Provide the [x, y] coordinate of the cell's center where the given text is located.  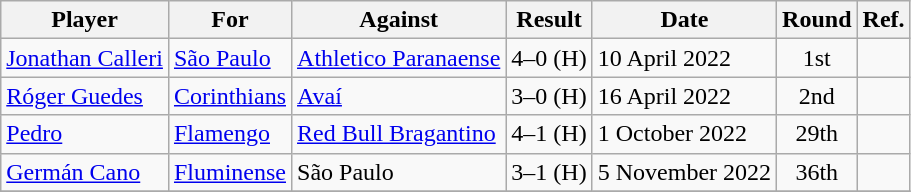
1 October 2022 [684, 134]
Avaí [399, 96]
36th [817, 172]
3–0 (H) [549, 96]
Round [817, 20]
Fluminense [230, 172]
Germán Cano [85, 172]
10 April 2022 [684, 58]
Flamengo [230, 134]
Róger Guedes [85, 96]
4–1 (H) [549, 134]
Ref. [884, 20]
Pedro [85, 134]
1st [817, 58]
For [230, 20]
Player [85, 20]
Red Bull Bragantino [399, 134]
Against [399, 20]
5 November 2022 [684, 172]
Result [549, 20]
29th [817, 134]
Jonathan Calleri [85, 58]
Date [684, 20]
16 April 2022 [684, 96]
Corinthians [230, 96]
3–1 (H) [549, 172]
2nd [817, 96]
Athletico Paranaense [399, 58]
4–0 (H) [549, 58]
